Extract the [x, y] coordinate from the center of the cell holding the provided text.  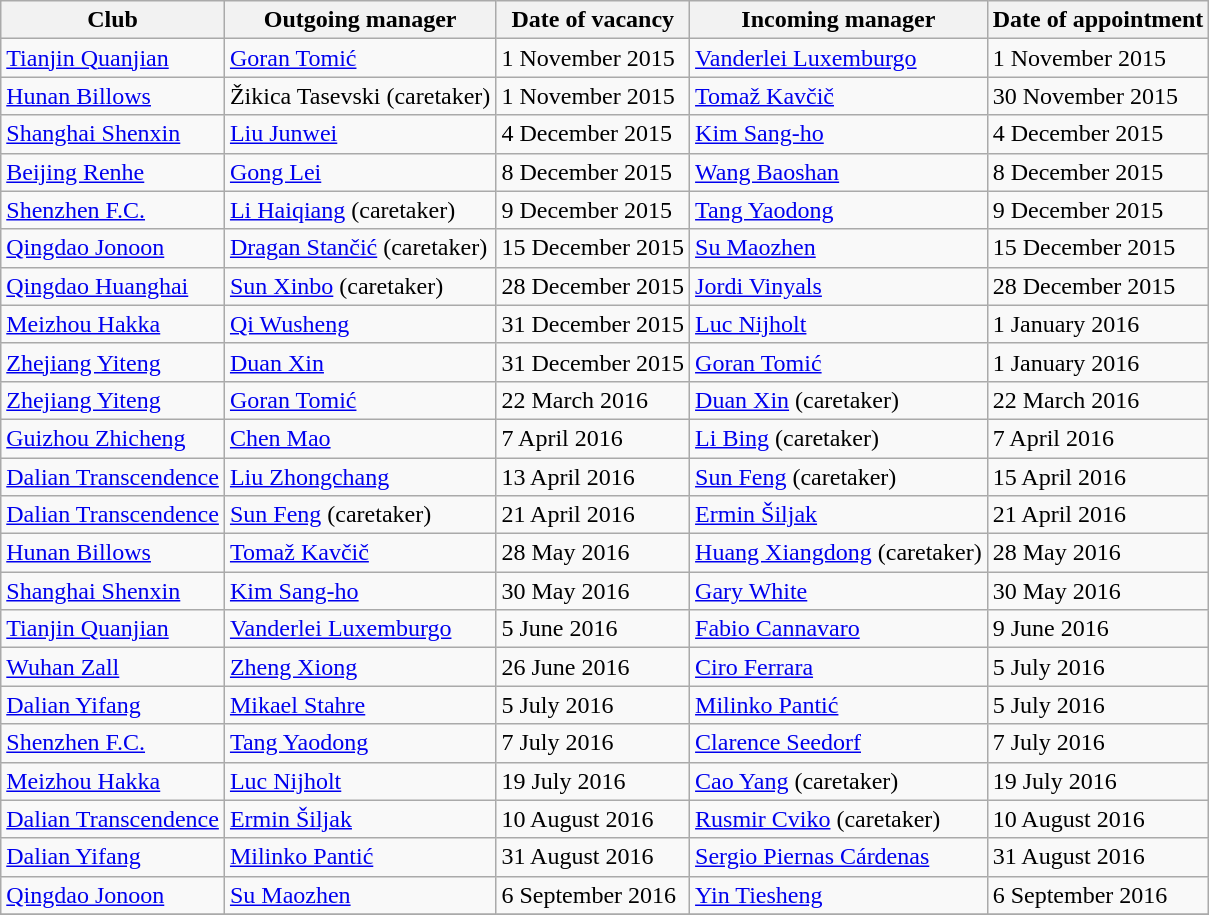
Guizhou Zhicheng [113, 438]
Chen Mao [360, 438]
Sun Xinbo (caretaker) [360, 286]
Yin Tiesheng [839, 895]
Sergio Piernas Cárdenas [839, 857]
Qi Wusheng [360, 324]
Dragan Stančić (caretaker) [360, 248]
30 November 2015 [1098, 96]
Li Bing (caretaker) [839, 438]
9 June 2016 [1098, 629]
Cao Yang (caretaker) [839, 781]
Ciro Ferrara [839, 667]
Huang Xiangdong (caretaker) [839, 553]
15 April 2016 [1098, 477]
Duan Xin (caretaker) [839, 400]
Gary White [839, 591]
Qingdao Huanghai [113, 286]
Zheng Xiong [360, 667]
Wang Baoshan [839, 172]
Incoming manager [839, 20]
Outgoing manager [360, 20]
Liu Junwei [360, 134]
26 June 2016 [593, 667]
Mikael Stahre [360, 705]
Wuhan Zall [113, 667]
Beijing Renhe [113, 172]
Liu Zhongchang [360, 477]
Fabio Cannavaro [839, 629]
Li Haiqiang (caretaker) [360, 210]
Gong Lei [360, 172]
Date of vacancy [593, 20]
Duan Xin [360, 362]
Date of appointment [1098, 20]
Žikica Tasevski (caretaker) [360, 96]
5 June 2016 [593, 629]
13 April 2016 [593, 477]
Club [113, 20]
Rusmir Cviko (caretaker) [839, 819]
Clarence Seedorf [839, 743]
Jordi Vinyals [839, 286]
